Search for the cell housing the specified text and yield its (X, Y) center coordinate. 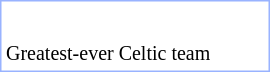
Greatest-ever Celtic team (134, 53)
